Scan for the cell matching the given text and deliver its (x, y) coordinate at center. 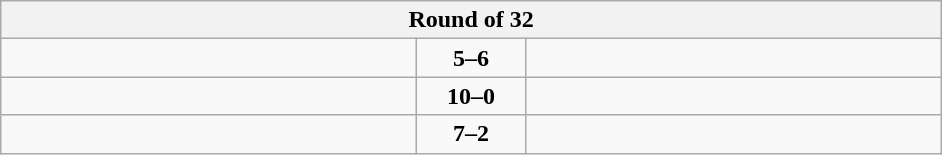
Round of 32 (472, 20)
7–2 (472, 134)
5–6 (472, 58)
10–0 (472, 96)
